Find where the given text appears and provide that cell's center as [X, Y] coordinate. 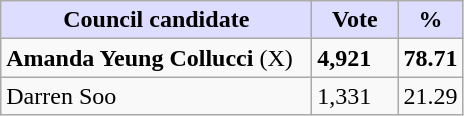
Amanda Yeung Collucci (X) [156, 58]
4,921 [355, 58]
Council candidate [156, 20]
78.71 [430, 58]
Vote [355, 20]
% [430, 20]
1,331 [355, 96]
Darren Soo [156, 96]
21.29 [430, 96]
